Identify which cell holds the provided text, then report its (X, Y) central coordinate. 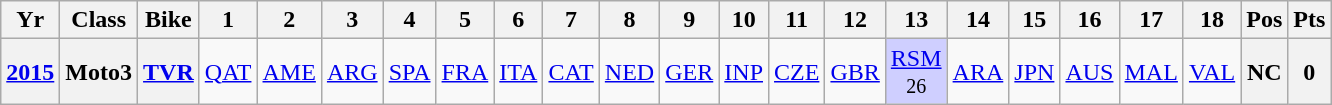
18 (1212, 20)
AME (289, 72)
4 (410, 20)
9 (690, 20)
GER (690, 72)
TVR (169, 72)
JPN (1034, 72)
ARG (352, 72)
Yr (30, 20)
7 (571, 20)
Moto3 (99, 72)
11 (797, 20)
ITA (518, 72)
RSM26 (916, 72)
FRA (465, 72)
MAL (1151, 72)
ARA (978, 72)
GBR (855, 72)
1 (228, 20)
CZE (797, 72)
Pts (1310, 20)
6 (518, 20)
15 (1034, 20)
3 (352, 20)
14 (978, 20)
Class (99, 20)
17 (1151, 20)
NED (629, 72)
Bike (169, 20)
2 (289, 20)
CAT (571, 72)
0 (1310, 72)
12 (855, 20)
SPA (410, 72)
2015 (30, 72)
5 (465, 20)
QAT (228, 72)
INP (744, 72)
10 (744, 20)
13 (916, 20)
16 (1090, 20)
NC (1264, 72)
VAL (1212, 72)
8 (629, 20)
AUS (1090, 72)
Pos (1264, 20)
